Identify which cell holds the provided text, then report its (x, y) central coordinate. 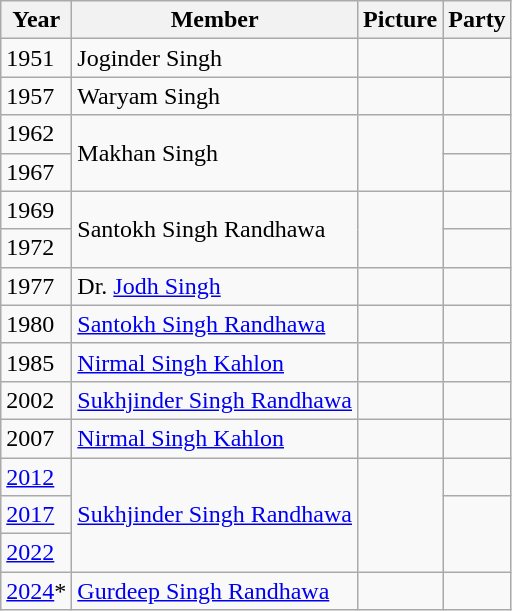
Picture (400, 20)
2002 (36, 400)
Member (215, 20)
1951 (36, 58)
2007 (36, 438)
Makhan Singh (215, 153)
1967 (36, 172)
1957 (36, 96)
Dr. Jodh Singh (215, 286)
1980 (36, 324)
Year (36, 20)
2012 (36, 477)
2017 (36, 515)
1962 (36, 134)
Gurdeep Singh Randhawa (215, 591)
1985 (36, 362)
2024* (36, 591)
Joginder Singh (215, 58)
1972 (36, 248)
Waryam Singh (215, 96)
1977 (36, 286)
1969 (36, 210)
Party (477, 20)
2022 (36, 553)
